Determine the (X, Y) coordinate at the center of the cell enclosing the given text.  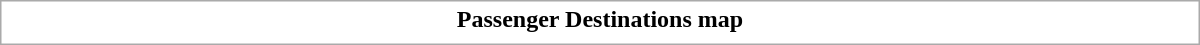
Passenger Destinations map (600, 19)
